For the text-containing cell, return its midpoint in (x, y) coordinate format. 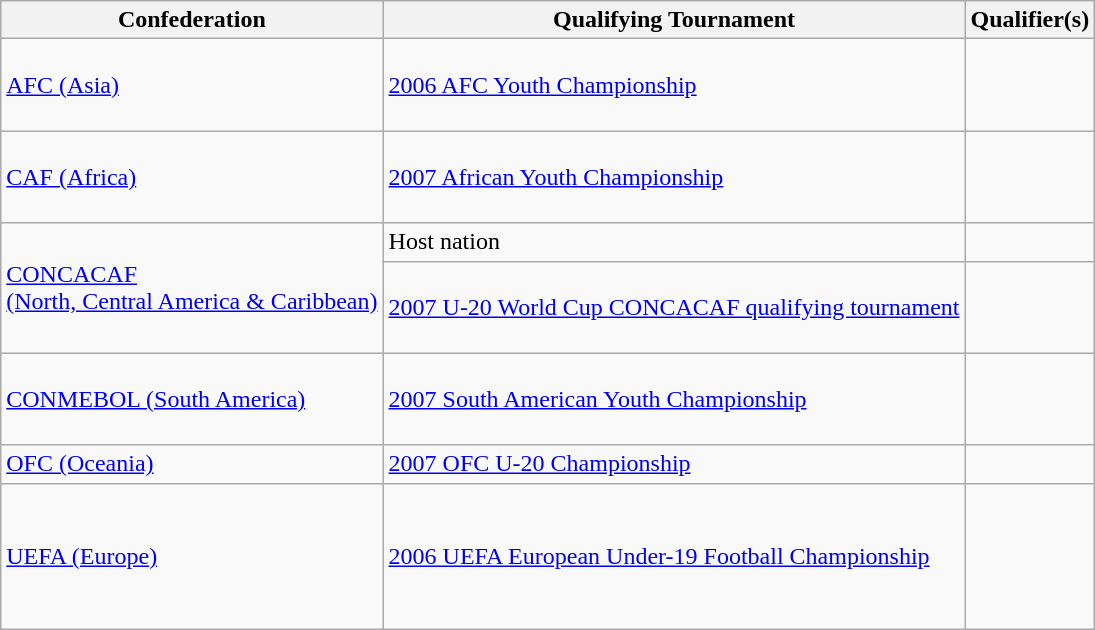
AFC (Asia) (192, 85)
Qualifying Tournament (674, 20)
CONCACAF (North, Central America & Caribbean) (192, 288)
Confederation (192, 20)
2007 U-20 World Cup CONCACAF qualifying tournament (674, 307)
2007 South American Youth Championship (674, 399)
2007 OFC U-20 Championship (674, 464)
2006 UEFA European Under-19 Football Championship (674, 556)
UEFA (Europe) (192, 556)
CAF (Africa) (192, 177)
OFC (Oceania) (192, 464)
Qualifier(s) (1030, 20)
2006 AFC Youth Championship (674, 85)
CONMEBOL (South America) (192, 399)
2007 African Youth Championship (674, 177)
Host nation (674, 242)
